Return (x, y) of the center of cell containing provided text 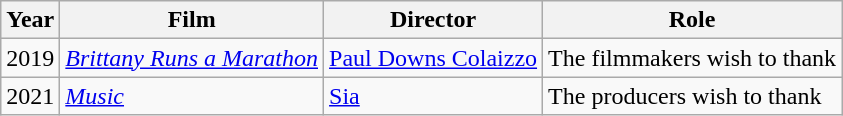
Brittany Runs a Marathon (192, 58)
2019 (30, 58)
The filmmakers wish to thank (692, 58)
Sia (434, 96)
Music (192, 96)
Film (192, 20)
Paul Downs Colaizzo (434, 58)
The producers wish to thank (692, 96)
Year (30, 20)
Director (434, 20)
Role (692, 20)
2021 (30, 96)
